Identify which cell holds the provided text, then report its [x, y] central coordinate. 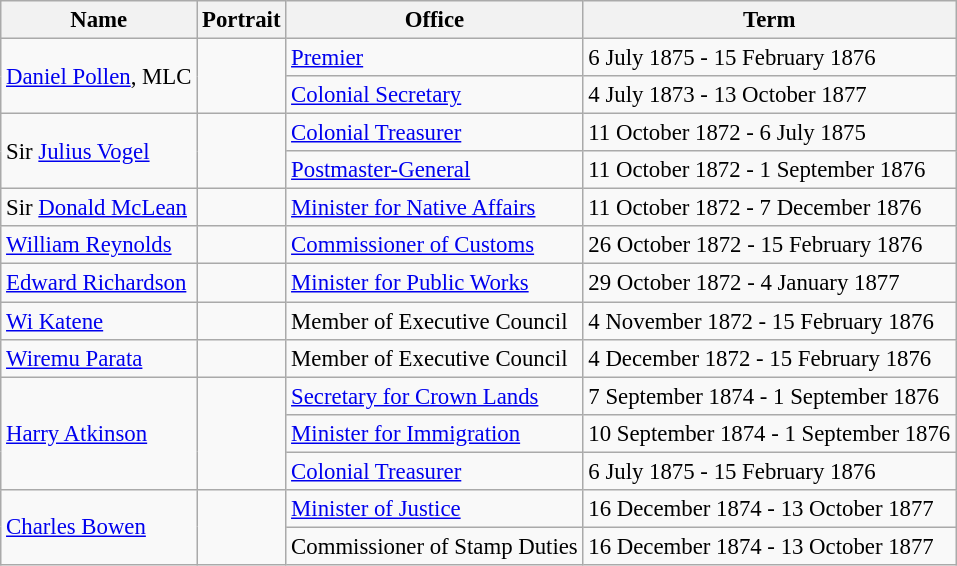
10 September 1874 - 1 September 1876 [769, 433]
Wiremu Parata [99, 358]
Premier [434, 58]
Name [99, 20]
Daniel Pollen, MLC [99, 76]
Minister for Native Affairs [434, 208]
Edward Richardson [99, 283]
11 October 1872 - 1 September 1876 [769, 170]
Office [434, 20]
Sir Julius Vogel [99, 152]
Minister for Immigration [434, 433]
William Reynolds [99, 245]
7 September 1874 - 1 September 1876 [769, 396]
Commissioner of Stamp Duties [434, 546]
Secretary for Crown Lands [434, 396]
Minister of Justice [434, 509]
Sir Donald McLean [99, 208]
11 October 1872 - 7 December 1876 [769, 208]
Portrait [242, 20]
4 December 1872 - 15 February 1876 [769, 358]
4 November 1872 - 15 February 1876 [769, 321]
11 October 1872 - 6 July 1875 [769, 133]
Postmaster-General [434, 170]
Charles Bowen [99, 528]
Wi Katene [99, 321]
4 July 1873 - 13 October 1877 [769, 95]
29 October 1872 - 4 January 1877 [769, 283]
Colonial Secretary [434, 95]
Commissioner of Customs [434, 245]
26 October 1872 - 15 February 1876 [769, 245]
Harry Atkinson [99, 434]
Minister for Public Works [434, 283]
Term [769, 20]
